Search for the cell housing the specified text and yield its (x, y) center coordinate. 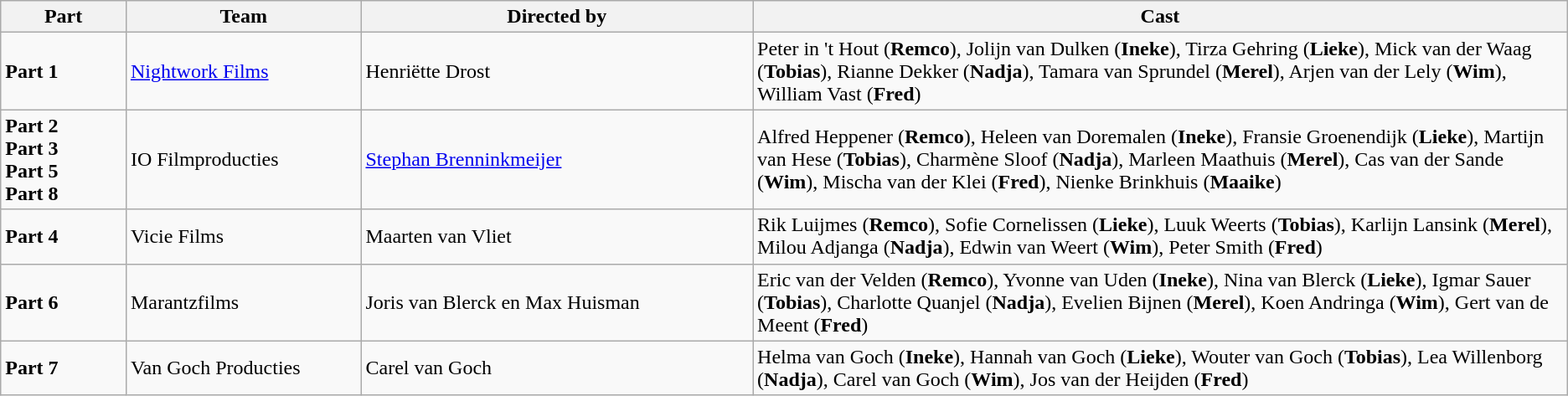
Marantzfilms (243, 302)
IO Filmproducties (243, 159)
Part 4 (64, 236)
Vicie Films (243, 236)
Maarten van Vliet (557, 236)
Team (243, 17)
Part 2 Part 3 Part 5 Part 8 (64, 159)
Nightwork Films (243, 71)
Part 6 (64, 302)
Directed by (557, 17)
Part (64, 17)
Part 1 (64, 71)
Carel van Goch (557, 368)
Henriëtte Drost (557, 71)
Joris van Blerck en Max Huisman (557, 302)
Van Goch Producties (243, 368)
Stephan Brenninkmeijer (557, 159)
Part 7 (64, 368)
Helma van Goch (Ineke), Hannah van Goch (Lieke), Wouter van Goch (Tobias), Lea Willenborg (Nadja), Carel van Goch (Wim), Jos van der Heijden (Fred) (1161, 368)
Cast (1161, 17)
